Search for the cell housing the specified text and yield its (x, y) center coordinate. 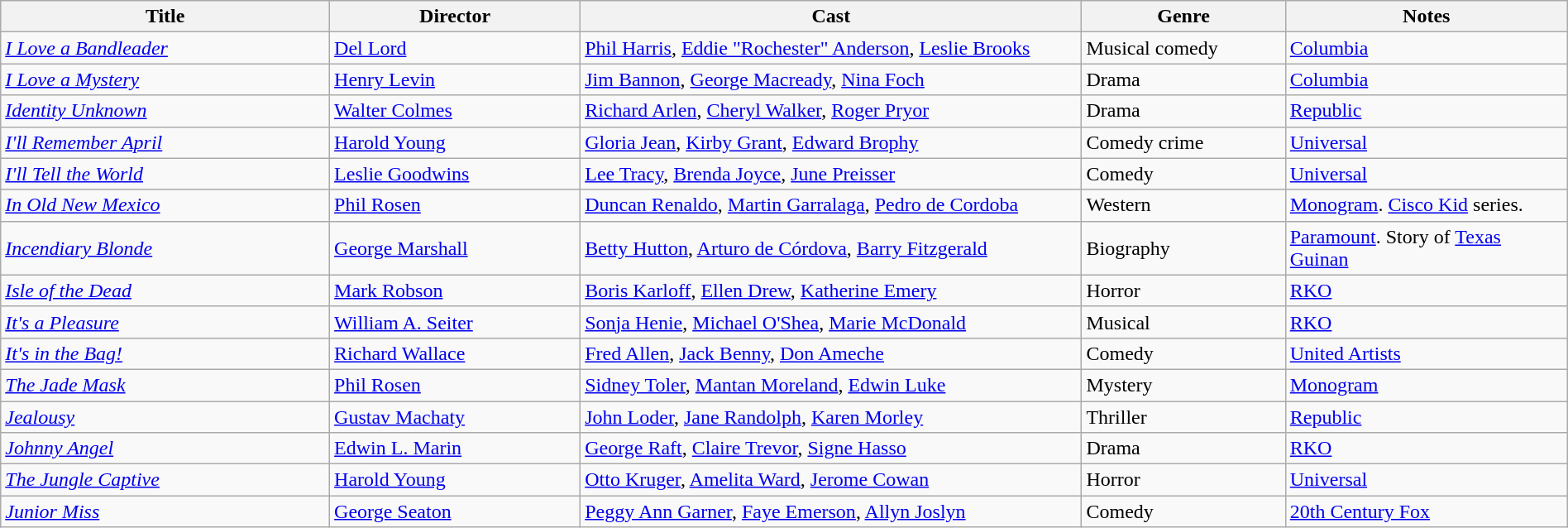
Mystery (1183, 385)
Comedy crime (1183, 142)
The Jade Mask (165, 385)
In Old New Mexico (165, 205)
Isle of the Dead (165, 290)
Phil Harris, Eddie "Rochester" Anderson, Leslie Brooks (831, 48)
Monogram. Cisco Kid series. (1426, 205)
Del Lord (455, 48)
Sidney Toler, Mantan Moreland, Edwin Luke (831, 385)
Genre (1183, 17)
Duncan Renaldo, Martin Garralaga, Pedro de Cordoba (831, 205)
Paramount. Story of Texas Guinan (1426, 248)
I'll Remember April (165, 142)
John Loder, Jane Randolph, Karen Morley (831, 416)
Monogram (1426, 385)
Cast (831, 17)
Notes (1426, 17)
Boris Karloff, Ellen Drew, Katherine Emery (831, 290)
I Love a Mystery (165, 79)
Lee Tracy, Brenda Joyce, June Preisser (831, 174)
Leslie Goodwins (455, 174)
Identity Unknown (165, 111)
Sonja Henie, Michael O'Shea, Marie McDonald (831, 322)
George Marshall (455, 248)
United Artists (1426, 353)
20th Century Fox (1426, 511)
Mark Robson (455, 290)
Gustav Machaty (455, 416)
Western (1183, 205)
Edwin L. Marin (455, 449)
Betty Hutton, Arturo de Córdova, Barry Fitzgerald (831, 248)
Gloria Jean, Kirby Grant, Edward Brophy (831, 142)
Musical comedy (1183, 48)
Junior Miss (165, 511)
Richard Arlen, Cheryl Walker, Roger Pryor (831, 111)
Incendiary Blonde (165, 248)
The Jungle Captive (165, 480)
William A. Seiter (455, 322)
Otto Kruger, Amelita Ward, Jerome Cowan (831, 480)
It's a Pleasure (165, 322)
Title (165, 17)
Jealousy (165, 416)
Biography (1183, 248)
Musical (1183, 322)
Johnny Angel (165, 449)
It's in the Bag! (165, 353)
Henry Levin (455, 79)
Fred Allen, Jack Benny, Don Ameche (831, 353)
Richard Wallace (455, 353)
I Love a Bandleader (165, 48)
Peggy Ann Garner, Faye Emerson, Allyn Joslyn (831, 511)
Thriller (1183, 416)
Jim Bannon, George Macready, Nina Foch (831, 79)
Director (455, 17)
George Seaton (455, 511)
George Raft, Claire Trevor, Signe Hasso (831, 449)
I'll Tell the World (165, 174)
Walter Colmes (455, 111)
